Identify which cell holds the provided text, then report its [X, Y] central coordinate. 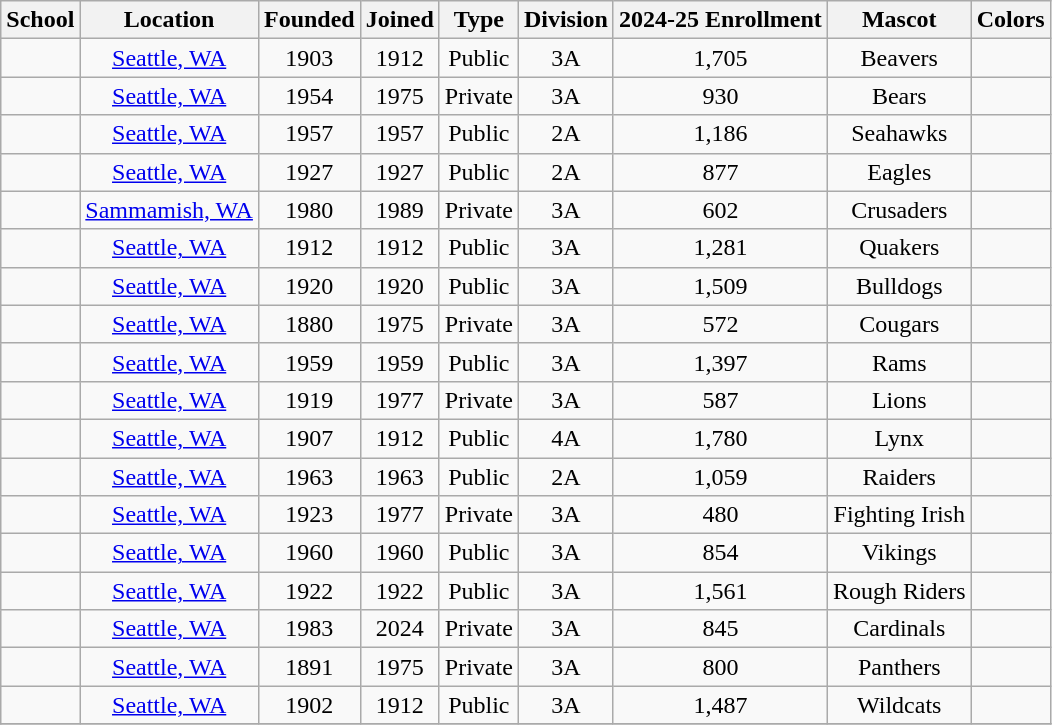
Vikings [899, 553]
587 [720, 400]
Crusaders [899, 210]
Joined [400, 20]
1,059 [720, 477]
845 [720, 629]
Cougars [899, 324]
School [40, 20]
1919 [309, 400]
1,509 [720, 286]
Seahawks [899, 134]
Mascot [899, 20]
800 [720, 667]
Bears [899, 96]
Rams [899, 362]
1954 [309, 96]
Fighting Irish [899, 515]
480 [720, 515]
1,397 [720, 362]
Quakers [899, 248]
1,780 [720, 438]
Lions [899, 400]
1,186 [720, 134]
1,705 [720, 58]
Type [478, 20]
1891 [309, 667]
2024 [400, 629]
Wildcats [899, 705]
854 [720, 553]
877 [720, 172]
572 [720, 324]
Founded [309, 20]
Division [566, 20]
1902 [309, 705]
1980 [309, 210]
1,561 [720, 591]
Colors [1010, 20]
Location [170, 20]
930 [720, 96]
1,487 [720, 705]
Bulldogs [899, 286]
Lynx [899, 438]
1907 [309, 438]
1983 [309, 629]
1923 [309, 515]
Eagles [899, 172]
Raiders [899, 477]
1903 [309, 58]
1,281 [720, 248]
2024-25 Enrollment [720, 20]
4A [566, 438]
Rough Riders [899, 591]
1880 [309, 324]
Cardinals [899, 629]
Sammamish, WA [170, 210]
1989 [400, 210]
Panthers [899, 667]
Beavers [899, 58]
602 [720, 210]
